Extract the [x, y] coordinate from the center of the cell holding the provided text.  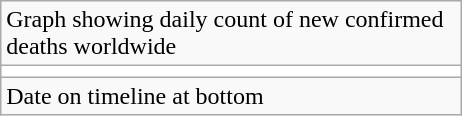
Date on timeline at bottom [232, 96]
Graph showing daily count of new confirmed deaths worldwide [232, 34]
